Identify which cell holds the provided text, then report its (X, Y) central coordinate. 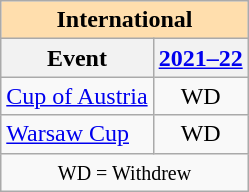
Warsaw Cup (77, 134)
2021–22 (200, 58)
Event (77, 58)
WD = Withdrew (124, 172)
International (124, 20)
Cup of Austria (77, 96)
